Identify which cell holds the provided text, then report its [X, Y] central coordinate. 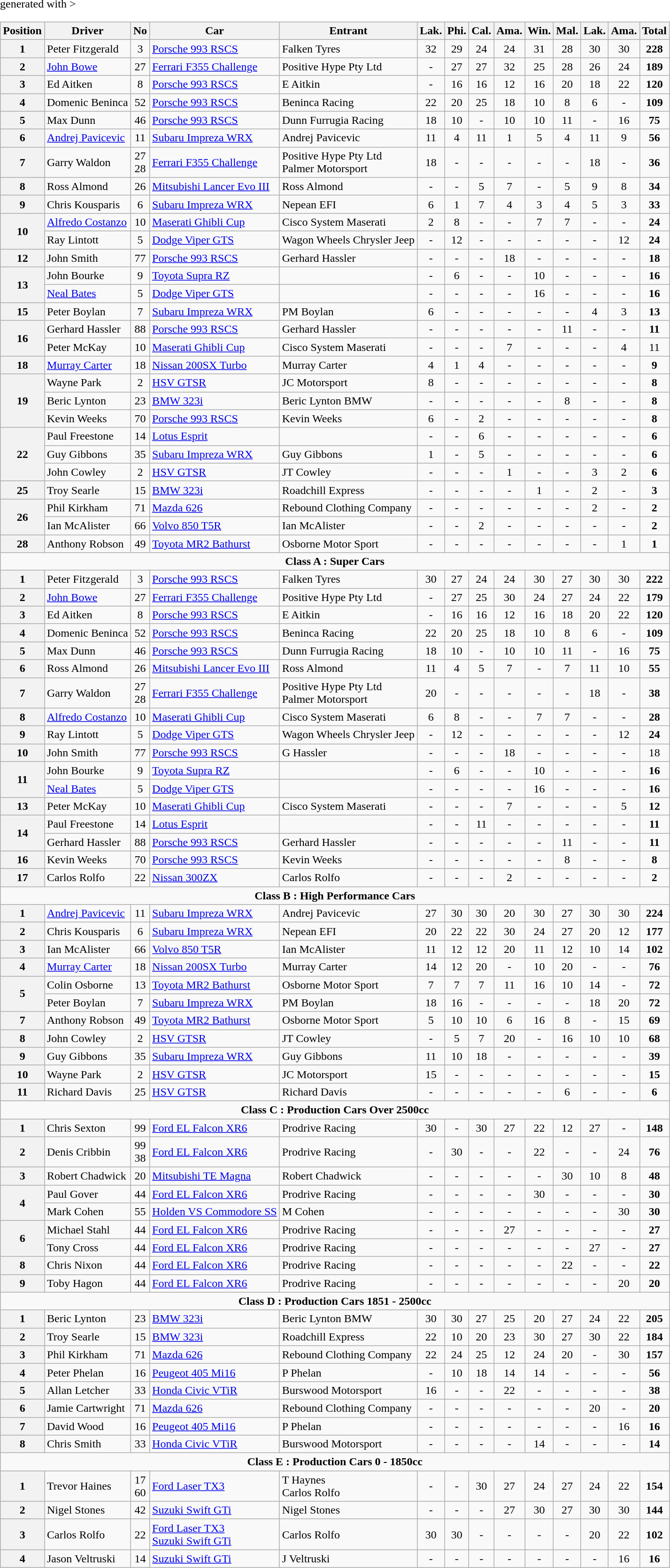
Chris Sexton [87, 1127]
34 [655, 186]
205 [655, 1319]
Car [215, 31]
Allan Letcher [87, 1390]
29 [457, 49]
Class A : Super Cars [335, 562]
Position [23, 31]
Nissan 300ZX [215, 878]
Class C : Production Cars Over 2500cc [335, 1110]
189 [655, 67]
M Cohen [348, 1212]
17 60 [140, 1486]
Mal. [567, 31]
Tony Cross [87, 1248]
Colin Osborne [87, 985]
224 [655, 913]
Win. [539, 31]
48 [655, 1176]
Class D : Production Cars 1851 - 2500cc [335, 1301]
144 [655, 1510]
Class E : Production Cars 0 - 1850cc [335, 1462]
179 [655, 597]
42 [140, 1510]
222 [655, 579]
177 [655, 931]
Trevor Haines [87, 1486]
39 [655, 1056]
Jason Veltruski [87, 1559]
Chris Nixon [87, 1265]
68 [655, 1038]
184 [655, 1337]
Total [655, 31]
Phi. [457, 31]
Denis Cribbin [87, 1152]
Ford Laser TX3 Suzuki Swift GTi [215, 1534]
Entrant [348, 31]
G Hassler [348, 753]
Jamie Cartwright [87, 1408]
Toby Hagon [87, 1283]
Cal. [482, 31]
Chris Smith [87, 1444]
19 [23, 401]
157 [655, 1355]
69 [655, 1020]
Ford Laser TX3 [215, 1486]
154 [655, 1486]
J Veltruski [348, 1559]
17 [23, 878]
Peter Phelan [87, 1372]
228 [655, 49]
Mitsubishi TE Magna [215, 1176]
99 38 [140, 1152]
Class B : High Performance Cars [335, 896]
Holden VS Commodore SS [215, 1212]
David Wood [87, 1426]
36 [655, 162]
31 [539, 49]
99 [140, 1127]
Paul Gover [87, 1194]
Michael Stahl [87, 1230]
T Haynes Carlos Rolfo [348, 1486]
No [140, 31]
148 [655, 1127]
Mark Cohen [87, 1212]
Driver [87, 31]
